Output the (X, Y) coordinate of the center of the cell containing the given text.  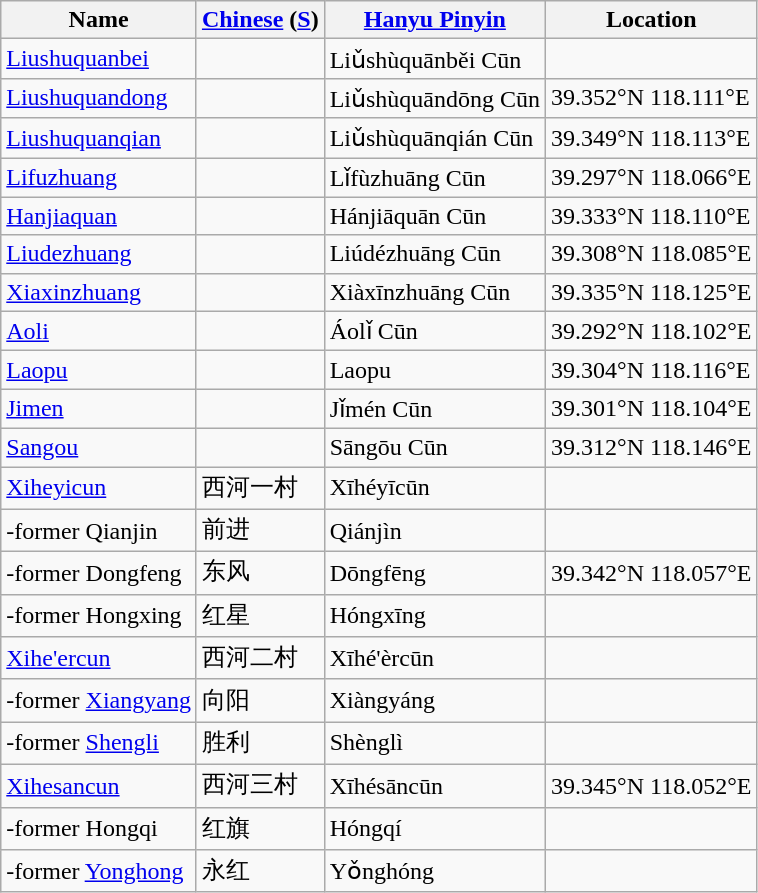
Hóngqí (434, 828)
Liudezhuang (99, 254)
胜利 (260, 744)
西河二村 (260, 658)
39.345°N 118.052°E (652, 786)
Liushuquanqian (99, 138)
-former Dongfeng (99, 574)
-former Shengli (99, 744)
39.304°N 118.116°E (652, 370)
39.308°N 118.085°E (652, 254)
Name (99, 20)
Aoli (99, 331)
39.349°N 118.113°E (652, 138)
红旗 (260, 828)
Liúdézhuāng Cūn (434, 254)
Áolǐ Cūn (434, 331)
Liǔshùquāndōng Cūn (434, 98)
39.301°N 118.104°E (652, 409)
Xiàngyáng (434, 700)
Liǔshùquānqián Cūn (434, 138)
39.333°N 118.110°E (652, 216)
Yǒnghóng (434, 872)
Shènglì (434, 744)
39.352°N 118.111°E (652, 98)
-former Yonghong (99, 872)
Xiàxīnzhuāng Cūn (434, 292)
Liǔshùquānběi Cūn (434, 59)
Sangou (99, 447)
Hánjiāquān Cūn (434, 216)
永红 (260, 872)
Sāngōu Cūn (434, 447)
-former Qianjin (99, 530)
-former Xiangyang (99, 700)
Location (652, 20)
39.342°N 118.057°E (652, 574)
Xihesancun (99, 786)
39.297°N 118.066°E (652, 178)
西河三村 (260, 786)
-former Hongxing (99, 616)
Chinese (S) (260, 20)
39.335°N 118.125°E (652, 292)
Dōngfēng (434, 574)
Xīhéyīcūn (434, 488)
前进 (260, 530)
东风 (260, 574)
Hanyu Pinyin (434, 20)
Xīhésāncūn (434, 786)
红星 (260, 616)
Hóngxīng (434, 616)
西河一村 (260, 488)
39.312°N 118.146°E (652, 447)
Xīhé'èrcūn (434, 658)
向阳 (260, 700)
Liushuquanbei (99, 59)
39.292°N 118.102°E (652, 331)
Qiánjìn (434, 530)
Xiaxinzhuang (99, 292)
Lifuzhuang (99, 178)
Xihe'ercun (99, 658)
Liushuquandong (99, 98)
Hanjiaquan (99, 216)
Jǐmén Cūn (434, 409)
-former Hongqi (99, 828)
Lǐfùzhuāng Cūn (434, 178)
Jimen (99, 409)
Xiheyicun (99, 488)
